Detect which cell encompasses the target text, then output its (x, y) center coordinate. 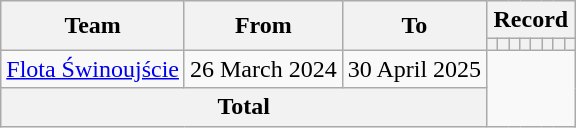
Team (93, 26)
Record (531, 20)
30 April 2025 (414, 69)
26 March 2024 (263, 69)
To (414, 26)
From (263, 26)
Total (244, 107)
Flota Świnoujście (93, 69)
